Output the [X, Y] coordinate of the center of the cell containing the given text.  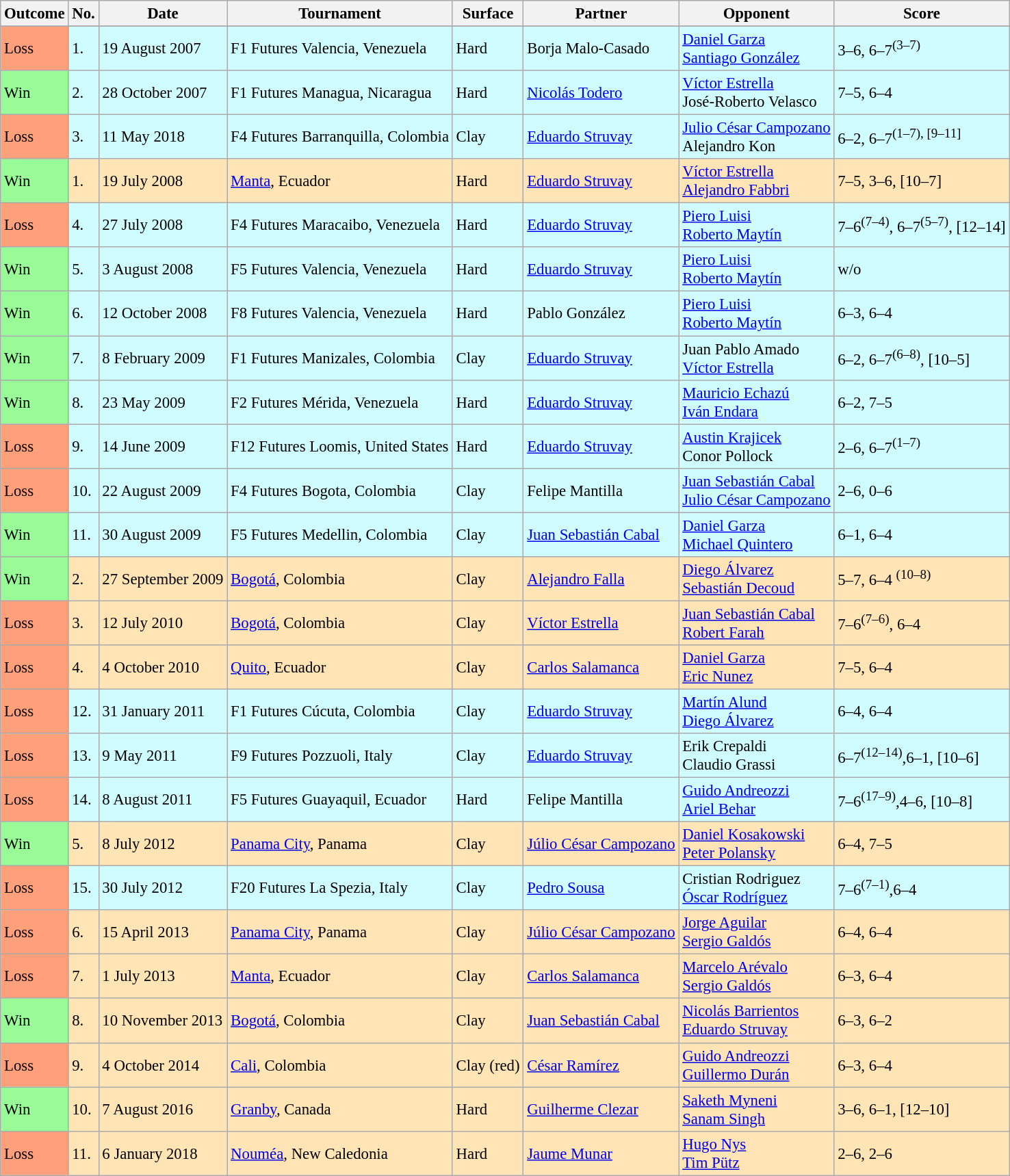
Score [922, 14]
Opponent [757, 14]
Pedro Sousa [601, 888]
Jorge Aguilar Sergio Galdós [757, 932]
F1 Futures Managua, Nicaragua [340, 93]
6–4, 7–5 [922, 844]
Daniel Garza Eric Nunez [757, 668]
12. [83, 711]
15. [83, 888]
Víctor Estrella José-Roberto Velasco [757, 93]
F5 Futures Valencia, Venezuela [340, 270]
F4 Futures Barranquilla, Colombia [340, 137]
12 July 2010 [163, 623]
11 May 2018 [163, 137]
7–6(17–9),4–6, [10–8] [922, 800]
Hugo Nys Tim Pütz [757, 1153]
F8 Futures Valencia, Venezuela [340, 313]
19 August 2007 [163, 49]
Juan Sebastián Cabal Robert Farah [757, 623]
Clay (red) [488, 1064]
7–6(7–6), 6–4 [922, 623]
8 July 2012 [163, 844]
F1 Futures Manizales, Colombia [340, 358]
F1 Futures Valencia, Venezuela [340, 49]
Guido Andreozzi Guillermo Durán [757, 1064]
19 July 2008 [163, 181]
2–6, 0–6 [922, 490]
w/o [922, 270]
3 August 2008 [163, 270]
15 April 2013 [163, 932]
No. [83, 14]
Erik Crepaldi Claudio Grassi [757, 755]
8 February 2009 [163, 358]
6–1, 6–4 [922, 535]
Outcome [34, 14]
Pablo González [601, 313]
F5 Futures Guayaquil, Ecuador [340, 800]
1 July 2013 [163, 977]
Julio César Campozano Alejandro Kon [757, 137]
Nicolás Barrientos Eduardo Struvay [757, 1021]
F1 Futures Cúcuta, Colombia [340, 711]
F4 Futures Bogota, Colombia [340, 490]
Guido Andreozzi Ariel Behar [757, 800]
Date [163, 14]
14 June 2009 [163, 446]
Partner [601, 14]
12 October 2008 [163, 313]
Martín Alund Diego Álvarez [757, 711]
Daniel Garza Santiago González [757, 49]
Diego Álvarez Sebastián Decoud [757, 579]
F9 Futures Pozzuoli, Italy [340, 755]
F5 Futures Medellin, Colombia [340, 535]
F2 Futures Mérida, Venezuela [340, 402]
5–7, 6–4 (10–8) [922, 579]
Víctor Estrella [601, 623]
9 May 2011 [163, 755]
Granby, Canada [340, 1110]
3–6, 6–1, [12–10] [922, 1110]
4 October 2014 [163, 1064]
23 May 2009 [163, 402]
Juan Sebastián Cabal Julio César Campozano [757, 490]
Nicolás Todero [601, 93]
4 October 2010 [163, 668]
3–6, 6–7(3–7) [922, 49]
6–2, 6–7(6–8), [10–5] [922, 358]
F20 Futures La Spezia, Italy [340, 888]
César Ramírez [601, 1064]
Austin Krajicek Conor Pollock [757, 446]
Surface [488, 14]
6–3, 6–2 [922, 1021]
Daniel Garza Michael Quintero [757, 535]
10 November 2013 [163, 1021]
6–2, 7–5 [922, 402]
13. [83, 755]
6–7(12–14),6–1, [10–6] [922, 755]
6–2, 6–7(1–7), [9–11] [922, 137]
Daniel Kosakowski Peter Polansky [757, 844]
7–6(7–4), 6–7(5–7), [12–14] [922, 226]
Jaume Munar [601, 1153]
8 August 2011 [163, 800]
Cali, Colombia [340, 1064]
7–5, 3–6, [10–7] [922, 181]
7 August 2016 [163, 1110]
Guilherme Clezar [601, 1110]
Alejandro Falla [601, 579]
7–6(7–1),6–4 [922, 888]
Tournament [340, 14]
Cristian Rodriguez Óscar Rodríguez [757, 888]
Juan Pablo Amado Víctor Estrella [757, 358]
Víctor Estrella Alejandro Fabbri [757, 181]
2–6, 6–7(1–7) [922, 446]
14. [83, 800]
Marcelo Arévalo Sergio Galdós [757, 977]
F12 Futures Loomis, United States [340, 446]
Mauricio Echazú Iván Endara [757, 402]
Quito, Ecuador [340, 668]
31 January 2011 [163, 711]
30 July 2012 [163, 888]
F4 Futures Maracaibo, Venezuela [340, 226]
27 September 2009 [163, 579]
Borja Malo-Casado [601, 49]
27 July 2008 [163, 226]
28 October 2007 [163, 93]
Nouméa, New Caledonia [340, 1153]
2–6, 2–6 [922, 1153]
Saketh Myneni Sanam Singh [757, 1110]
22 August 2009 [163, 490]
6 January 2018 [163, 1153]
30 August 2009 [163, 535]
